Find where the given text appears and provide that cell's center as [X, Y] coordinate. 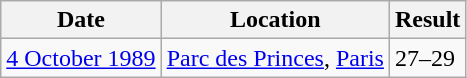
Location [275, 20]
27–29 [427, 58]
Result [427, 20]
Parc des Princes, Paris [275, 58]
Date [81, 20]
4 October 1989 [81, 58]
